Return the [x, y] coordinate for the center point of the cell that contains the specified text.  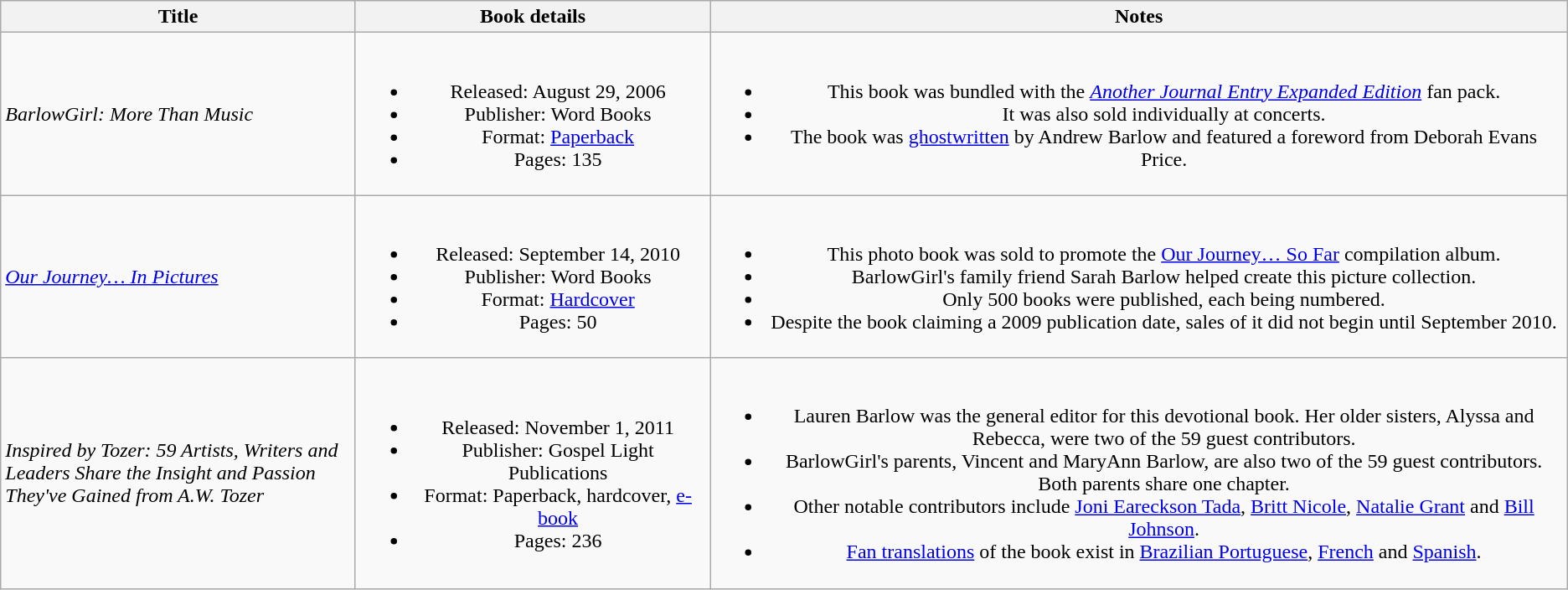
Inspired by Tozer: 59 Artists, Writers and Leaders Share the Insight and Passion They've Gained from A.W. Tozer [178, 473]
Book details [533, 17]
BarlowGirl: More Than Music [178, 114]
Released: September 14, 2010Publisher: Word BooksFormat: HardcoverPages: 50 [533, 277]
Our Journey… In Pictures [178, 277]
Notes [1139, 17]
Released: November 1, 2011Publisher: Gospel Light PublicationsFormat: Paperback, hardcover, e-bookPages: 236 [533, 473]
Title [178, 17]
Released: August 29, 2006Publisher: Word BooksFormat: PaperbackPages: 135 [533, 114]
